Determine the (x, y) coordinate at the center of the cell enclosing the given text.  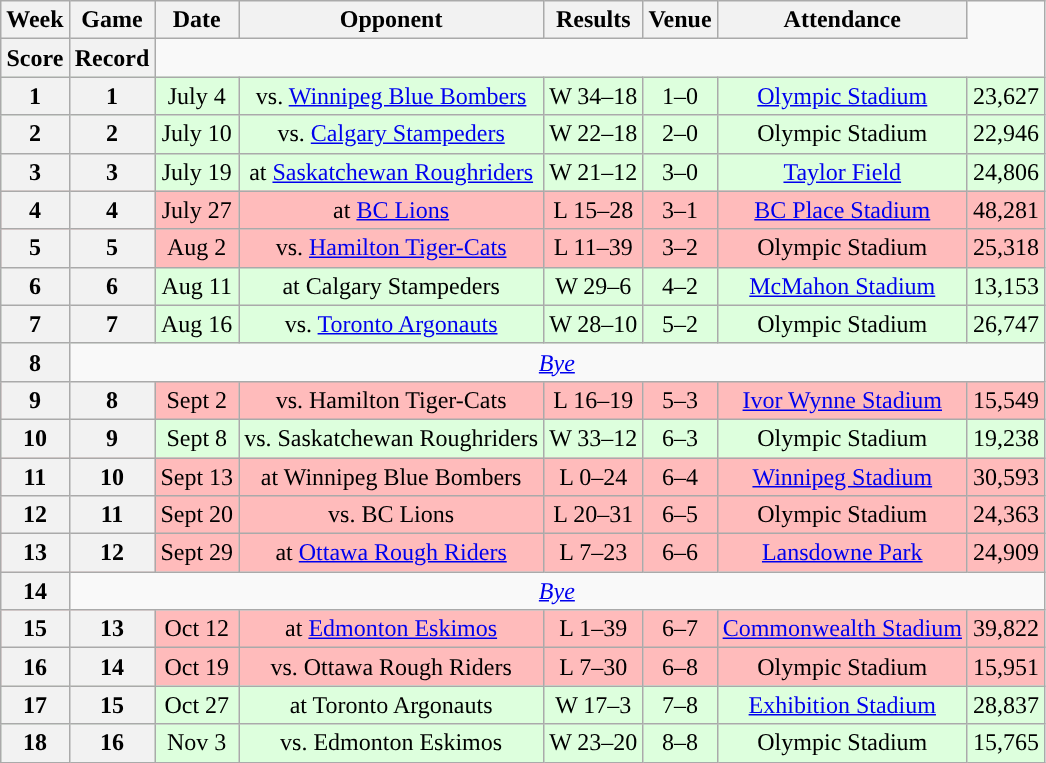
W 21–12 (594, 172)
24,909 (1006, 553)
Aug 11 (197, 286)
6–4 (680, 477)
5–3 (680, 400)
Sept 2 (197, 400)
Sept 20 (197, 515)
vs. Edmonton Eskimos (392, 743)
W 28–10 (594, 324)
15,951 (1006, 667)
7–8 (680, 705)
Aug 2 (197, 248)
July 4 (197, 96)
Ivor Wynne Stadium (842, 400)
L 1–39 (594, 629)
Sept 29 (197, 553)
at BC Lions (392, 210)
W 22–18 (594, 134)
22,946 (1006, 134)
W 23–20 (594, 743)
W 29–6 (594, 286)
W 33–12 (594, 438)
24,806 (1006, 172)
BC Place Stadium (842, 210)
L 16–19 (594, 400)
at Edmonton Eskimos (392, 629)
4–2 (680, 286)
Lansdowne Park (842, 553)
Taylor Field (842, 172)
at Toronto Argonauts (392, 705)
L 15–28 (594, 210)
Date (197, 20)
at Calgary Stampeders (392, 286)
at Winnipeg Blue Bombers (392, 477)
vs. Ottawa Rough Riders (392, 667)
15,549 (1006, 400)
48,281 (1006, 210)
July 27 (197, 210)
3–2 (680, 248)
at Saskatchewan Roughriders (392, 172)
18 (35, 743)
39,822 (1006, 629)
July 10 (197, 134)
23,627 (1006, 96)
vs. Winnipeg Blue Bombers (392, 96)
6–3 (680, 438)
McMahon Stadium (842, 286)
25,318 (1006, 248)
Results (594, 20)
6–5 (680, 515)
L 11–39 (594, 248)
vs. Calgary Stampeders (392, 134)
Attendance (842, 20)
3–1 (680, 210)
July 19 (197, 172)
26,747 (1006, 324)
2–0 (680, 134)
Sept 13 (197, 477)
Score (35, 58)
6–6 (680, 553)
Winnipeg Stadium (842, 477)
vs. Toronto Argonauts (392, 324)
15,765 (1006, 743)
Oct 19 (197, 667)
vs. BC Lions (392, 515)
Week (35, 20)
13,153 (1006, 286)
Record (112, 58)
5–2 (680, 324)
W 34–18 (594, 96)
Opponent (392, 20)
19,238 (1006, 438)
28,837 (1006, 705)
Nov 3 (197, 743)
Venue (680, 20)
vs. Saskatchewan Roughriders (392, 438)
L 0–24 (594, 477)
Exhibition Stadium (842, 705)
Oct 27 (197, 705)
6–8 (680, 667)
L 7–23 (594, 553)
6–7 (680, 629)
17 (35, 705)
8–8 (680, 743)
3–0 (680, 172)
Oct 12 (197, 629)
at Ottawa Rough Riders (392, 553)
24,363 (1006, 515)
Sept 8 (197, 438)
1–0 (680, 96)
W 17–3 (594, 705)
Aug 16 (197, 324)
30,593 (1006, 477)
L 20–31 (594, 515)
L 7–30 (594, 667)
Game (112, 20)
Commonwealth Stadium (842, 629)
